Output the [X, Y] coordinate of the center of the cell containing the given text.  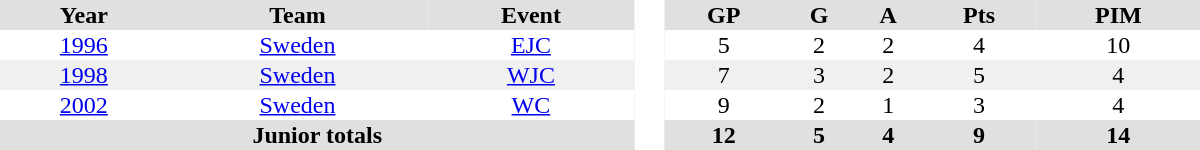
WC [530, 105]
PIM [1118, 15]
12 [724, 135]
1998 [84, 75]
EJC [530, 45]
A [888, 15]
Year [84, 15]
10 [1118, 45]
GP [724, 15]
Pts [980, 15]
1 [888, 105]
Event [530, 15]
14 [1118, 135]
2002 [84, 105]
7 [724, 75]
G [818, 15]
Junior totals [317, 135]
1996 [84, 45]
Team [298, 15]
WJC [530, 75]
